Return the [X, Y] coordinate for the center point of the cell that contains the specified text.  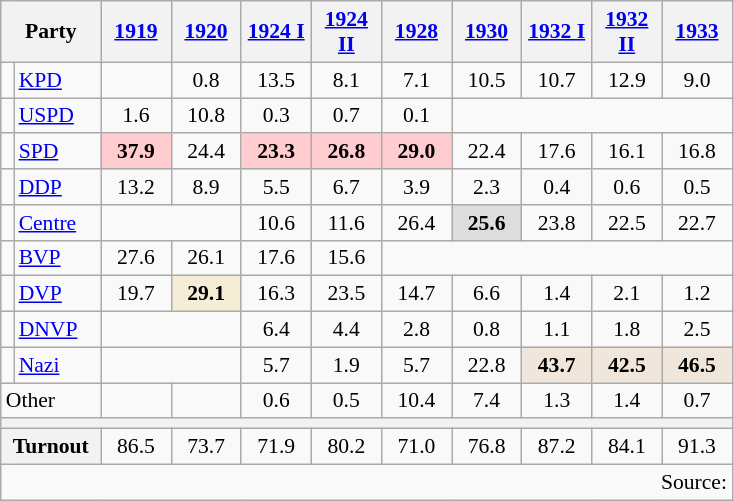
27.6 [136, 258]
1932 II [627, 32]
8.9 [206, 187]
3.9 [416, 187]
2.3 [487, 187]
22.4 [487, 152]
26.4 [416, 223]
10.7 [557, 80]
16.3 [276, 294]
71.0 [416, 447]
5.5 [276, 187]
24.4 [206, 152]
46.5 [697, 365]
1920 [206, 32]
USPD [58, 116]
11.6 [346, 223]
9.0 [697, 80]
16.1 [627, 152]
6.7 [346, 187]
1932 I [557, 32]
DVP [58, 294]
Other [51, 401]
87.2 [557, 447]
86.5 [136, 447]
1933 [697, 32]
22.7 [697, 223]
23.8 [557, 223]
1.3 [557, 401]
0.3 [276, 116]
7.4 [487, 401]
23.3 [276, 152]
12.9 [627, 80]
1.9 [346, 365]
Centre [58, 223]
13.5 [276, 80]
KPD [58, 80]
10.6 [276, 223]
14.7 [416, 294]
10.5 [487, 80]
22.8 [487, 365]
1930 [487, 32]
10.8 [206, 116]
29.1 [206, 294]
73.7 [206, 447]
43.7 [557, 365]
1.1 [557, 330]
0.1 [416, 116]
DDP [58, 187]
1924 I [276, 32]
Turnout [51, 447]
1.6 [136, 116]
16.8 [697, 152]
22.5 [627, 223]
10.4 [416, 401]
29.0 [416, 152]
8.1 [346, 80]
7.1 [416, 80]
Party [51, 32]
1919 [136, 32]
Source: [366, 482]
25.6 [487, 223]
1928 [416, 32]
1924 II [346, 32]
19.7 [136, 294]
26.8 [346, 152]
SPD [58, 152]
76.8 [487, 447]
2.5 [697, 330]
71.9 [276, 447]
BVP [58, 258]
13.2 [136, 187]
6.6 [487, 294]
6.4 [276, 330]
91.3 [697, 447]
26.1 [206, 258]
42.5 [627, 365]
80.2 [346, 447]
DNVP [58, 330]
1.2 [697, 294]
1.8 [627, 330]
Nazi [58, 365]
37.9 [136, 152]
84.1 [627, 447]
23.5 [346, 294]
2.8 [416, 330]
0.4 [557, 187]
2.1 [627, 294]
4.4 [346, 330]
15.6 [346, 258]
